For the text-containing cell, return its midpoint in (X, Y) coordinate format. 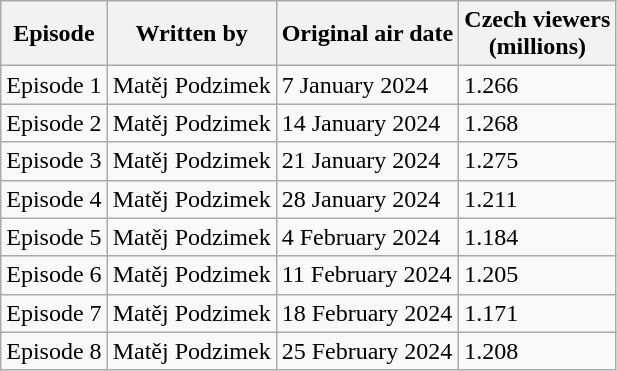
14 January 2024 (368, 123)
25 February 2024 (368, 351)
1.184 (538, 237)
28 January 2024 (368, 199)
Episode 4 (54, 199)
Episode 8 (54, 351)
1.205 (538, 275)
4 February 2024 (368, 237)
Episode 1 (54, 85)
1.208 (538, 351)
1.275 (538, 161)
Czech viewers(millions) (538, 34)
1.211 (538, 199)
Written by (192, 34)
Episode (54, 34)
Episode 2 (54, 123)
Original air date (368, 34)
Episode 6 (54, 275)
Episode 7 (54, 313)
Episode 5 (54, 237)
7 January 2024 (368, 85)
1.171 (538, 313)
Episode 3 (54, 161)
1.268 (538, 123)
11 February 2024 (368, 275)
21 January 2024 (368, 161)
18 February 2024 (368, 313)
1.266 (538, 85)
